Identify which cell holds the provided text, then report its [x, y] central coordinate. 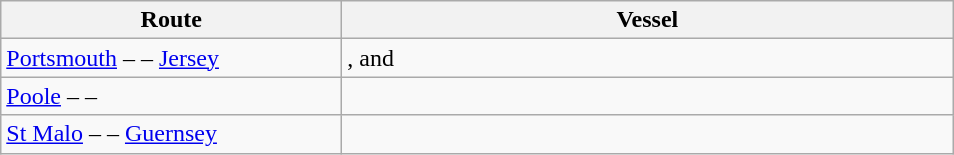
Portsmouth – – Jersey [172, 58]
Vessel [648, 20]
, and [648, 58]
Poole – – [172, 96]
St Malo – – Guernsey [172, 134]
Route [172, 20]
